Detect which cell encompasses the target text, then output its [X, Y] center coordinate. 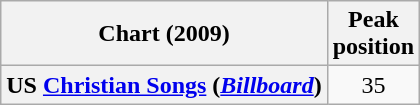
US Christian Songs (Billboard) [164, 85]
Peakposition [373, 34]
Chart (2009) [164, 34]
35 [373, 85]
